Return (x, y) of the center of cell containing provided text 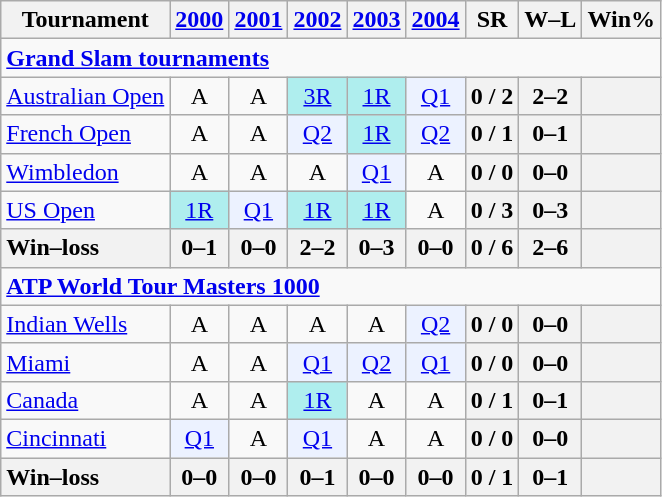
2000 (200, 20)
Australian Open (86, 96)
Tournament (86, 20)
Canada (86, 400)
W–L (550, 20)
Indian Wells (86, 324)
SR (492, 20)
Grand Slam tournaments (331, 58)
French Open (86, 134)
US Open (86, 210)
Win% (622, 20)
0 / 6 (492, 248)
Wimbledon (86, 172)
2003 (376, 20)
0 / 2 (492, 96)
3R (318, 96)
2002 (318, 20)
Miami (86, 362)
2–6 (550, 248)
2001 (258, 20)
0 / 3 (492, 210)
2004 (436, 20)
ATP World Tour Masters 1000 (331, 286)
Cincinnati (86, 438)
